Pinpoint the cell where the given text exists, returning its [x, y] midpoint coordinate. 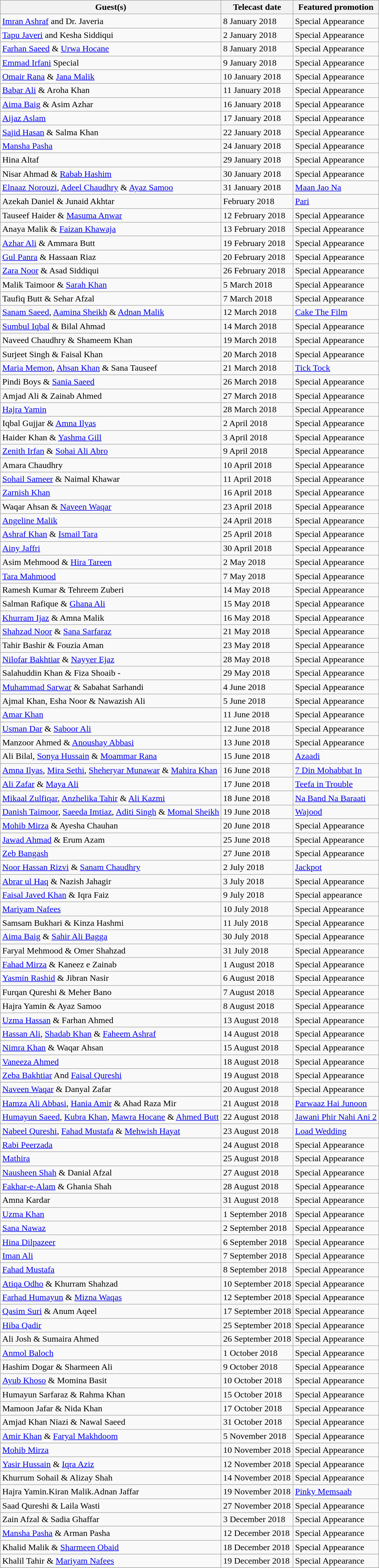
25 April 2018 [257, 534]
Special appearance [336, 895]
Jackpot [336, 867]
17 June 2018 [257, 784]
Iman Ali [111, 1256]
11 January 2018 [257, 90]
Amara Chaudhry [111, 465]
3 July 2018 [257, 881]
Tapu Javeri and Kesha Siddiqui [111, 35]
Teefa in Trouble [336, 784]
2 January 2018 [257, 35]
15 October 2018 [257, 1395]
14 May 2018 [257, 590]
Ayub Khoso & Momina Basit [111, 1381]
25 June 2018 [257, 839]
Jawad Ahmad & Erum Azam [111, 839]
15 May 2018 [257, 604]
20 February 2018 [257, 257]
Anmol Baloch [111, 1353]
Mohib Mirza & Ayesha Chauhan [111, 826]
8 September 2018 [257, 1269]
19 August 2018 [257, 1076]
Hashim Dogar & Sharmeen Ali [111, 1367]
Farhad Humayun & Mizna Waqas [111, 1298]
Sanam Saeed, Aamina Sheikh & Adnan Malik [111, 312]
14 August 2018 [257, 1034]
Jawani Phir Nahi Ani 2 [336, 1117]
11 July 2018 [257, 923]
11 June 2018 [257, 715]
12 February 2018 [257, 215]
22 August 2018 [257, 1117]
Sajid Hasan & Salma Khan [111, 132]
Wajood [336, 812]
Angeline Malik [111, 520]
2 July 2018 [257, 867]
19 June 2018 [257, 812]
Salman Rafique & Ghana Ali [111, 604]
23 April 2018 [257, 507]
February 2018 [257, 202]
21 March 2018 [257, 368]
Uzma Hassan & Farhan Ahmed [111, 1020]
Ali Bilal, Sonya Hussain & Moammar Rana [111, 756]
8 August 2018 [257, 1006]
Pinky Memsaab [336, 1491]
17 January 2018 [257, 118]
Mamoon Jafar & Nida Khan [111, 1408]
Ajmal Khan, Esha Noor & Nawazish Ali [111, 701]
20 March 2018 [257, 354]
Mathira [111, 1159]
Humayun Sarfaraz & Rahma Khan [111, 1395]
Naveed Chaudhry & Shameem Khan [111, 340]
1 September 2018 [257, 1214]
Khurram Ijaz & Amna Malik [111, 618]
Load Wedding [336, 1131]
Danish Taimoor, Saeeda Imtiaz, Aditi Singh & Momal Sheikh [111, 812]
10 January 2018 [257, 77]
29 May 2018 [257, 673]
7 Din Mohabbat In [336, 770]
30 January 2018 [257, 174]
Hajra Yamin [111, 410]
13 February 2018 [257, 229]
21 May 2018 [257, 632]
Ashraf Khan & Ismail Tara [111, 534]
Muhammad Sarwar & Sabahat Sarhandi [111, 687]
24 August 2018 [257, 1145]
Emmad Irfani Special [111, 63]
Amna Kardar [111, 1200]
24 April 2018 [257, 520]
Mariyam Nafees [111, 909]
Zarnish Khan [111, 493]
9 April 2018 [257, 451]
7 May 2018 [257, 576]
Amir Khan & Faryal Makhdoom [111, 1436]
1 October 2018 [257, 1353]
16 June 2018 [257, 770]
Mohib Mirza [111, 1450]
Manzoor Ahmed & Anoushay Abbasi [111, 742]
16 April 2018 [257, 493]
27 August 2018 [257, 1173]
30 July 2018 [257, 937]
Hajra Yamin.Kiran Malik.Adnan Jaffar [111, 1491]
Aima Baig & Asim Azhar [111, 104]
Aijaz Aslam [111, 118]
Mansha Pasha [111, 146]
Zenith Irfan & Sohai Ali Abro [111, 451]
26 September 2018 [257, 1339]
1 August 2018 [257, 964]
Nabeel Qureshi, Fahad Mustafa & Mehwish Hayat [111, 1131]
15 August 2018 [257, 1048]
Maan Jao Na [336, 188]
27 March 2018 [257, 395]
6 August 2018 [257, 978]
Hina Altaf [111, 160]
9 July 2018 [257, 895]
22 January 2018 [257, 132]
Hiba Qadir [111, 1325]
24 January 2018 [257, 146]
19 February 2018 [257, 243]
Hajra Yamin & Ayaz Samoo [111, 1006]
14 November 2018 [257, 1478]
Usman Dar & Saboor Ali [111, 729]
4 June 2018 [257, 687]
Hina Dilpazeer [111, 1242]
Imran Ashraf and Dr. Javeria [111, 21]
28 March 2018 [257, 410]
Taufiq Butt & Sehar Afzal [111, 299]
Ali Josh & Sumaira Ahmed [111, 1339]
Abrar ul Haq & Nazish Jahagir [111, 881]
Rabi Peerzada [111, 1145]
16 January 2018 [257, 104]
12 June 2018 [257, 729]
13 June 2018 [257, 742]
12 September 2018 [257, 1298]
Khurrum Sohail & Alizay Shah [111, 1478]
20 August 2018 [257, 1089]
Saad Qureshi & Laila Wasti [111, 1506]
Yasmin Rashid & Jibran Nasir [111, 978]
23 August 2018 [257, 1131]
Anaya Malik & Faizan Khawaja [111, 229]
Haider Khan & Yashma Gill [111, 437]
18 June 2018 [257, 798]
Babar Ali & Aroha Khan [111, 90]
Amar Khan [111, 715]
Noor Hassan Rizvi & Sanam Chaudhry [111, 867]
Humayun Saeed, Kubra Khan, Mawra Hocane & Ahmed Butt [111, 1117]
3 December 2018 [257, 1520]
Hassan Ali, Shadab Khan & Faheem Ashraf [111, 1034]
19 March 2018 [257, 340]
Sana Nawaz [111, 1228]
Amna Ilyas, Mira Sethi, Sheheryar Munawar & Mahira Khan [111, 770]
Maria Memon, Ahsan Khan & Sana Tauseef [111, 368]
Vaneeza Ahmed [111, 1062]
Samsam Bukhari & Kinza Hashmi [111, 923]
Azhar Ali & Ammara Butt [111, 243]
12 March 2018 [257, 312]
Faisal Javed Khan & Iqra Faiz [111, 895]
Nilofar Bakhtiar & Nayyer Ejaz [111, 659]
Azekah Daniel & Junaid Akhtar [111, 202]
Iqbal Gujjar & Amna Ilyas [111, 424]
Surjeet Singh & Faisal Khan [111, 354]
12 November 2018 [257, 1464]
Hamza Ali Abbasi, Hania Amir & Ahad Raza Mir [111, 1103]
19 November 2018 [257, 1491]
Mikaal Zulfiqar, Anzhelika Tahir & Ali Kazmi [111, 798]
Telecast date [257, 7]
6 September 2018 [257, 1242]
Tahir Bashir & Fouzia Aman [111, 645]
Fahad Mirza & Kaneez e Zainab [111, 964]
Sumbul Iqbal & Bilal Ahmad [111, 326]
31 October 2018 [257, 1422]
5 June 2018 [257, 701]
25 August 2018 [257, 1159]
Tick Tock [336, 368]
27 November 2018 [257, 1506]
Waqar Ahsan & Naveen Waqar [111, 507]
10 October 2018 [257, 1381]
3 April 2018 [257, 437]
10 July 2018 [257, 909]
Tauseef Haider & Masuma Anwar [111, 215]
17 October 2018 [257, 1408]
Uzma Khan [111, 1214]
7 September 2018 [257, 1256]
7 March 2018 [257, 299]
10 April 2018 [257, 465]
21 August 2018 [257, 1103]
Parwaaz Hai Junoon [336, 1103]
5 March 2018 [257, 285]
18 August 2018 [257, 1062]
Yasir Hussain & Iqra Aziz [111, 1464]
9 January 2018 [257, 63]
Featured promotion [336, 7]
10 November 2018 [257, 1450]
Ramesh Kumar & Tehreem Zuberi [111, 590]
Mansha Pasha & Arman Pasha [111, 1533]
28 August 2018 [257, 1186]
25 September 2018 [257, 1325]
2 May 2018 [257, 562]
Ainy Jaffri [111, 548]
31 January 2018 [257, 188]
14 March 2018 [257, 326]
Pari [336, 202]
Nisar Ahmad & Rabab Hashim [111, 174]
Khalil Tahir & Mariyam Nafees [111, 1561]
Zeba Bakhtiar And Faisal Qureshi [111, 1076]
Furqan Qureshi & Meher Bano [111, 992]
16 May 2018 [257, 618]
29 January 2018 [257, 160]
Pindi Boys & Sania Saeed [111, 382]
Shahzad Noor & Sana Sarfaraz [111, 632]
Tara Mahmood [111, 576]
2 April 2018 [257, 424]
Nausheen Shah & Danial Afzal [111, 1173]
Khalid Malik & Sharmeen Obaid [111, 1547]
Cake The Film [336, 312]
Salahuddin Khan & Fiza Shoaib - [111, 673]
26 March 2018 [257, 382]
Sohail Sameer & Naimal Khawar [111, 479]
26 February 2018 [257, 271]
Aima Baig & Sahir Ali Bagga [111, 937]
12 December 2018 [257, 1533]
Zara Noor & Asad Siddiqui [111, 271]
Asim Mehmood & Hira Tareen [111, 562]
20 June 2018 [257, 826]
Na Band Na Baraati [336, 798]
Fahad Mustafa [111, 1269]
Zain Afzal & Sadia Ghaffar [111, 1520]
19 December 2018 [257, 1561]
18 December 2018 [257, 1547]
2 September 2018 [257, 1228]
Gul Panra & Hassaan Riaz [111, 257]
Faryal Mehmood & Omer Shahzad [111, 951]
27 June 2018 [257, 854]
Qasim Suri & Anum Aqeel [111, 1311]
11 April 2018 [257, 479]
23 May 2018 [257, 645]
Amjad Khan Niazi & Nawal Saeed [111, 1422]
7 August 2018 [257, 992]
Amjad Ali & Zainab Ahmed [111, 395]
Naveen Waqar & Danyal Zafar [111, 1089]
Malik Taimoor & Sarah Khan [111, 285]
Azaadi [336, 756]
5 November 2018 [257, 1436]
Atiqa Odho & Khurram Shahzad [111, 1283]
Fakhar-e-Alam & Ghania Shah [111, 1186]
13 August 2018 [257, 1020]
Nimra Khan & Waqar Ahsan [111, 1048]
31 July 2018 [257, 951]
Ali Zafar & Maya Ali [111, 784]
30 April 2018 [257, 548]
17 September 2018 [257, 1311]
Zeb Bangash [111, 854]
Omair Rana & Jana Malik [111, 77]
28 May 2018 [257, 659]
9 October 2018 [257, 1367]
Guest(s) [111, 7]
Farhan Saeed & Urwa Hocane [111, 49]
15 June 2018 [257, 756]
10 September 2018 [257, 1283]
31 August 2018 [257, 1200]
Elnaaz Norouzi, Adeel Chaudhry & Ayaz Samoo [111, 188]
